Pinpoint the cell where the given text exists, returning its [x, y] midpoint coordinate. 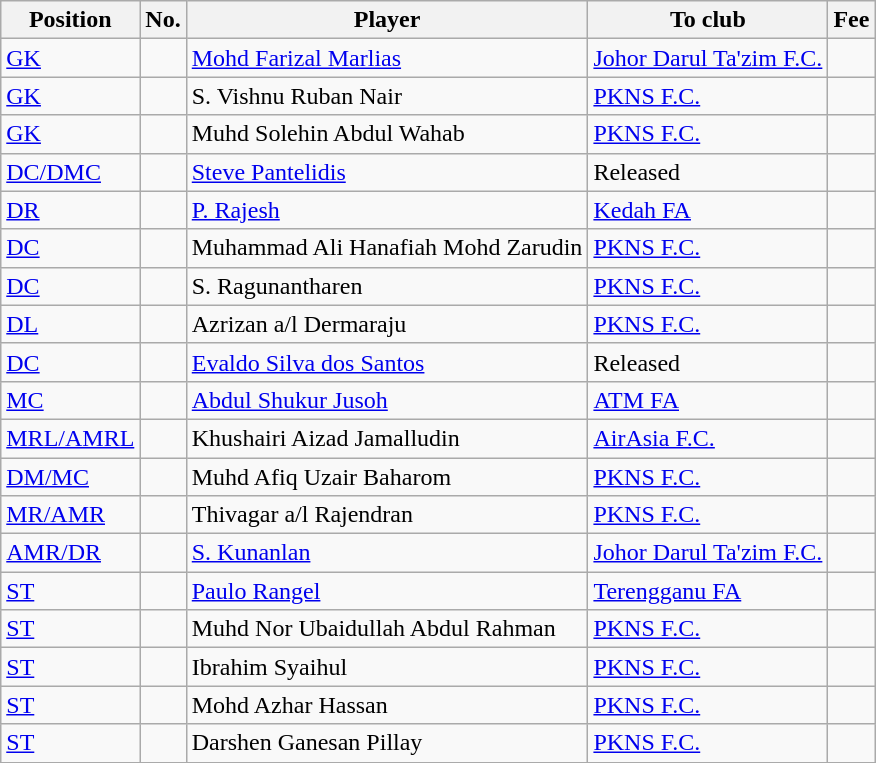
S. Ragunantharen [387, 286]
P. Rajesh [387, 210]
No. [163, 20]
Muhd Afiq Uzair Baharom [387, 477]
Darshen Ganesan Pillay [387, 743]
Mohd Azhar Hassan [387, 705]
S. Vishnu Ruban Nair [387, 96]
ATM FA [708, 400]
MC [70, 400]
DR [70, 210]
Player [387, 20]
To club [708, 20]
DM/MC [70, 477]
Thivagar a/l Rajendran [387, 515]
Evaldo Silva dos Santos [387, 362]
Muhd Solehin Abdul Wahab [387, 134]
Steve Pantelidis [387, 172]
Paulo Rangel [387, 591]
Muhd Nor Ubaidullah Abdul Rahman [387, 629]
Mohd Farizal Marlias [387, 58]
DC/DMC [70, 172]
Position [70, 20]
DL [70, 324]
Khushairi Aizad Jamalludin [387, 438]
MRL/AMRL [70, 438]
AMR/DR [70, 553]
Ibrahim Syaihul [387, 667]
Azrizan a/l Dermaraju [387, 324]
Kedah FA [708, 210]
MR/AMR [70, 515]
Muhammad Ali Hanafiah Mohd Zarudin [387, 248]
Abdul Shukur Jusoh [387, 400]
Fee [852, 20]
AirAsia F.C. [708, 438]
Terengganu FA [708, 591]
S. Kunanlan [387, 553]
